Return the (X, Y) coordinate for the center point of the cell that contains the specified text.  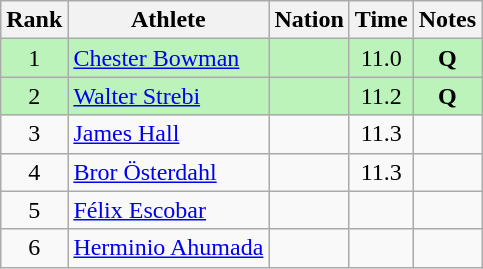
Notes (447, 20)
Time (381, 20)
Athlete (168, 20)
2 (34, 96)
Walter Strebi (168, 96)
Bror Österdahl (168, 172)
6 (34, 248)
11.0 (381, 58)
James Hall (168, 134)
Chester Bowman (168, 58)
4 (34, 172)
11.2 (381, 96)
3 (34, 134)
1 (34, 58)
Rank (34, 20)
Herminio Ahumada (168, 248)
5 (34, 210)
Nation (309, 20)
Félix Escobar (168, 210)
